Identify which cell holds the provided text, then report its [X, Y] central coordinate. 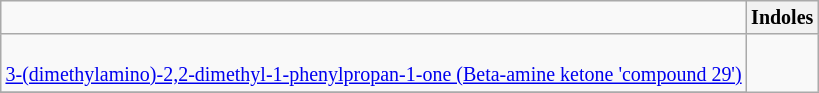
Indoles [782, 18]
3-(dimethylamino)-2,2-dimethyl-1-phenylpropan-1-one (Beta-amine ketone 'compound 29') [374, 64]
